Determine the [X, Y] coordinate at the center of the cell enclosing the given text.  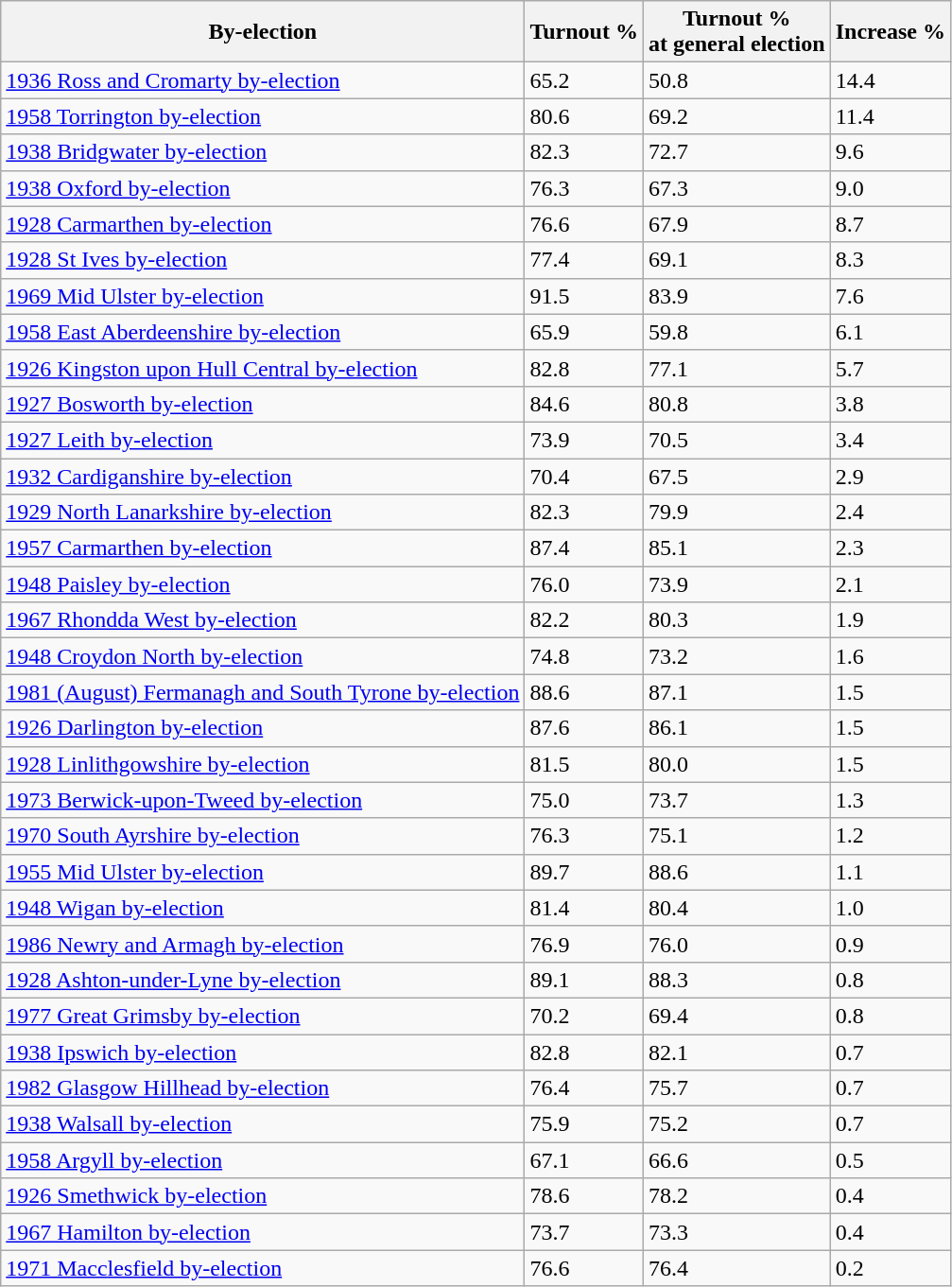
80.6 [584, 116]
1926 Smethwick by-election [263, 1196]
83.9 [736, 296]
67.1 [584, 1160]
1.9 [891, 620]
1928 Linlithgowshire by-election [263, 764]
75.1 [736, 836]
8.3 [891, 260]
69.4 [736, 1016]
1938 Walsall by-election [263, 1124]
Increase % [891, 32]
87.6 [584, 728]
1928 St Ives by-election [263, 260]
65.2 [584, 80]
1967 Rhondda West by-election [263, 620]
70.5 [736, 440]
77.4 [584, 260]
89.1 [584, 980]
87.4 [584, 548]
1938 Bridgwater by-election [263, 152]
1986 Newry and Armagh by-election [263, 944]
1948 Wigan by-election [263, 908]
79.9 [736, 513]
91.5 [584, 296]
1.6 [891, 656]
74.8 [584, 656]
14.4 [891, 80]
70.4 [584, 476]
75.0 [584, 800]
0.2 [891, 1268]
1982 Glasgow Hillhead by-election [263, 1088]
84.6 [584, 404]
1927 Leith by-election [263, 440]
80.3 [736, 620]
1.1 [891, 872]
77.1 [736, 368]
67.9 [736, 224]
1969 Mid Ulster by-election [263, 296]
1958 Argyll by-election [263, 1160]
Turnout %at general election [736, 32]
1.2 [891, 836]
70.2 [584, 1016]
8.7 [891, 224]
2.1 [891, 584]
59.8 [736, 332]
88.3 [736, 980]
9.0 [891, 188]
3.4 [891, 440]
89.7 [584, 872]
75.7 [736, 1088]
3.8 [891, 404]
1928 Carmarthen by-election [263, 224]
1970 South Ayrshire by-election [263, 836]
1926 Kingston upon Hull Central by-election [263, 368]
73.2 [736, 656]
5.7 [891, 368]
1957 Carmarthen by-election [263, 548]
1.3 [891, 800]
1955 Mid Ulster by-election [263, 872]
69.2 [736, 116]
1967 Hamilton by-election [263, 1232]
80.0 [736, 764]
82.1 [736, 1052]
1938 Oxford by-election [263, 188]
6.1 [891, 332]
1926 Darlington by-election [263, 728]
85.1 [736, 548]
81.4 [584, 908]
75.9 [584, 1124]
0.9 [891, 944]
1958 Torrington by-election [263, 116]
66.6 [736, 1160]
81.5 [584, 764]
1.0 [891, 908]
80.8 [736, 404]
1981 (August) Fermanagh and South Tyrone by-election [263, 692]
7.6 [891, 296]
By-election [263, 32]
2.9 [891, 476]
1973 Berwick-upon-Tweed by-election [263, 800]
72.7 [736, 152]
82.2 [584, 620]
1932 Cardiganshire by-election [263, 476]
50.8 [736, 80]
67.5 [736, 476]
78.2 [736, 1196]
2.3 [891, 548]
1958 East Aberdeenshire by-election [263, 332]
1977 Great Grimsby by-election [263, 1016]
1928 Ashton-under-Lyne by-election [263, 980]
73.3 [736, 1232]
1971 Macclesfield by-election [263, 1268]
11.4 [891, 116]
1938 Ipswich by-election [263, 1052]
1929 North Lanarkshire by-election [263, 513]
2.4 [891, 513]
78.6 [584, 1196]
1948 Croydon North by-election [263, 656]
86.1 [736, 728]
75.2 [736, 1124]
65.9 [584, 332]
0.5 [891, 1160]
76.9 [584, 944]
1948 Paisley by-election [263, 584]
69.1 [736, 260]
67.3 [736, 188]
Turnout % [584, 32]
1936 Ross and Cromarty by-election [263, 80]
9.6 [891, 152]
1927 Bosworth by-election [263, 404]
87.1 [736, 692]
80.4 [736, 908]
